Locate the cell with the specified text and output its [x, y] center coordinate. 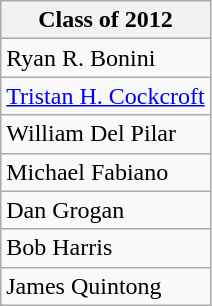
Tristan H. Cockcroft [106, 96]
William Del Pilar [106, 134]
Dan Grogan [106, 210]
Ryan R. Bonini [106, 58]
Michael Fabiano [106, 172]
James Quintong [106, 286]
Class of 2012 [106, 20]
Bob Harris [106, 248]
